Pinpoint the cell where the given text exists, returning its [X, Y] midpoint coordinate. 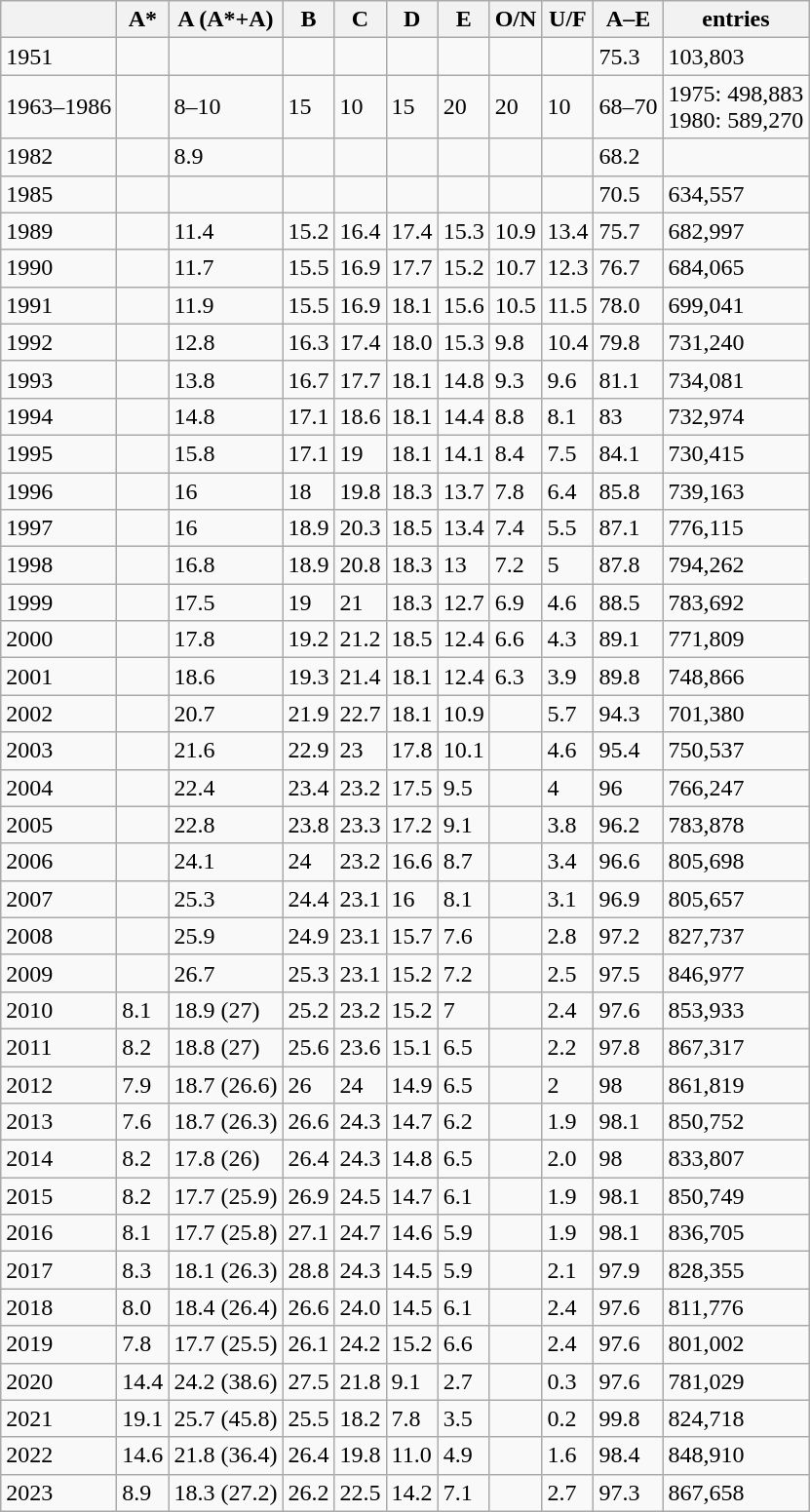
1992 [58, 342]
10.4 [567, 342]
2004 [58, 788]
11.7 [226, 268]
783,878 [736, 825]
2015 [58, 1196]
3.1 [567, 899]
20.3 [361, 528]
12.8 [226, 342]
23.6 [361, 1047]
1993 [58, 379]
23 [361, 751]
861,819 [736, 1085]
22.5 [361, 1493]
6.2 [464, 1122]
2005 [58, 825]
96.6 [628, 862]
1994 [58, 416]
17.8 (26) [226, 1159]
634,557 [736, 194]
836,705 [736, 1233]
2.1 [567, 1270]
81.1 [628, 379]
11.4 [226, 231]
2.5 [567, 973]
18.3 (27.2) [226, 1493]
1989 [58, 231]
17.7 (25.9) [226, 1196]
2019 [58, 1344]
11.0 [411, 1455]
8.4 [516, 453]
95.4 [628, 751]
15.7 [411, 936]
25.6 [308, 1047]
22.4 [226, 788]
776,115 [736, 528]
2010 [58, 1010]
783,692 [736, 602]
23.4 [308, 788]
12.3 [567, 268]
103,803 [736, 57]
25.7 (45.8) [226, 1418]
10.7 [516, 268]
18.1 (26.3) [226, 1270]
2018 [58, 1307]
3.9 [567, 677]
E [464, 19]
2021 [58, 1418]
0.2 [567, 1418]
1991 [58, 305]
730,415 [736, 453]
2009 [58, 973]
94.3 [628, 714]
16.3 [308, 342]
16.6 [411, 862]
9.3 [516, 379]
7.1 [464, 1493]
96.2 [628, 825]
2003 [58, 751]
24.9 [308, 936]
78.0 [628, 305]
2007 [58, 899]
2013 [58, 1122]
1995 [58, 453]
20.7 [226, 714]
15.1 [411, 1047]
17.7 (25.5) [226, 1344]
13 [464, 565]
2002 [58, 714]
6.4 [567, 490]
5.5 [567, 528]
26.9 [308, 1196]
811,776 [736, 1307]
27.1 [308, 1233]
739,163 [736, 490]
23.3 [361, 825]
12.7 [464, 602]
828,355 [736, 1270]
805,657 [736, 899]
4.9 [464, 1455]
18.0 [411, 342]
21 [361, 602]
16.8 [226, 565]
1951 [58, 57]
21.8 (36.4) [226, 1455]
11.5 [567, 305]
824,718 [736, 1418]
13.7 [464, 490]
3.8 [567, 825]
3.4 [567, 862]
7.5 [567, 453]
76.7 [628, 268]
18.9 (27) [226, 1010]
766,247 [736, 788]
97.5 [628, 973]
97.9 [628, 1270]
22.9 [308, 751]
A (A*+A) [226, 19]
96.9 [628, 899]
2023 [58, 1493]
89.8 [628, 677]
1996 [58, 490]
833,807 [736, 1159]
18.7 (26.3) [226, 1122]
19.2 [308, 640]
24.2 (38.6) [226, 1381]
17.2 [411, 825]
14.2 [411, 1493]
20.8 [361, 565]
8.0 [142, 1307]
89.1 [628, 640]
7.9 [142, 1085]
17.7 (25.8) [226, 1233]
21.6 [226, 751]
2.2 [567, 1047]
22.8 [226, 825]
25.5 [308, 1418]
2.0 [567, 1159]
C [361, 19]
97.8 [628, 1047]
75.3 [628, 57]
24.2 [361, 1344]
7 [464, 1010]
1990 [58, 268]
2011 [58, 1047]
A* [142, 19]
98.4 [628, 1455]
2012 [58, 1085]
1999 [58, 602]
96 [628, 788]
68.2 [628, 157]
83 [628, 416]
25.2 [308, 1010]
701,380 [736, 714]
87.8 [628, 565]
27.5 [308, 1381]
13.8 [226, 379]
14.9 [411, 1085]
682,997 [736, 231]
734,081 [736, 379]
2.8 [567, 936]
79.8 [628, 342]
19.1 [142, 1418]
1985 [58, 194]
6.9 [516, 602]
6.3 [516, 677]
2016 [58, 1233]
5.7 [567, 714]
21.2 [361, 640]
850,749 [736, 1196]
87.1 [628, 528]
848,910 [736, 1455]
16.4 [361, 231]
827,737 [736, 936]
1998 [58, 565]
24.7 [361, 1233]
2 [567, 1085]
75.7 [628, 231]
2008 [58, 936]
805,698 [736, 862]
97.2 [628, 936]
731,240 [736, 342]
19.3 [308, 677]
15.8 [226, 453]
5 [567, 565]
4 [567, 788]
24.4 [308, 899]
0.3 [567, 1381]
8.7 [464, 862]
699,041 [736, 305]
9.5 [464, 788]
B [308, 19]
21.8 [361, 1381]
7.4 [516, 528]
2006 [58, 862]
1997 [58, 528]
88.5 [628, 602]
24.0 [361, 1307]
U/F [567, 19]
A–E [628, 19]
21.9 [308, 714]
10.5 [516, 305]
18.8 (27) [226, 1047]
684,065 [736, 268]
8–10 [226, 107]
D [411, 19]
85.8 [628, 490]
84.1 [628, 453]
18.4 (26.4) [226, 1307]
18 [308, 490]
1982 [58, 157]
14.1 [464, 453]
26 [308, 1085]
867,658 [736, 1493]
68–70 [628, 107]
8.8 [516, 416]
3.5 [464, 1418]
867,317 [736, 1047]
4.3 [567, 640]
26.2 [308, 1493]
2017 [58, 1270]
794,262 [736, 565]
8.3 [142, 1270]
2000 [58, 640]
750,537 [736, 751]
1975: 498,8831980: 589,270 [736, 107]
99.8 [628, 1418]
9.6 [567, 379]
26.1 [308, 1344]
26.7 [226, 973]
853,933 [736, 1010]
18.2 [361, 1418]
23.8 [308, 825]
70.5 [628, 194]
22.7 [361, 714]
15.6 [464, 305]
2022 [58, 1455]
9.8 [516, 342]
24.1 [226, 862]
2014 [58, 1159]
18.7 (26.6) [226, 1085]
1963–1986 [58, 107]
732,974 [736, 416]
O/N [516, 19]
846,977 [736, 973]
801,002 [736, 1344]
771,809 [736, 640]
2020 [58, 1381]
16.7 [308, 379]
entries [736, 19]
25.9 [226, 936]
748,866 [736, 677]
10.1 [464, 751]
2001 [58, 677]
11.9 [226, 305]
28.8 [308, 1270]
21.4 [361, 677]
1.6 [567, 1455]
781,029 [736, 1381]
24.5 [361, 1196]
850,752 [736, 1122]
97.3 [628, 1493]
